Return the [X, Y] coordinate for the center point of the cell that contains the specified text.  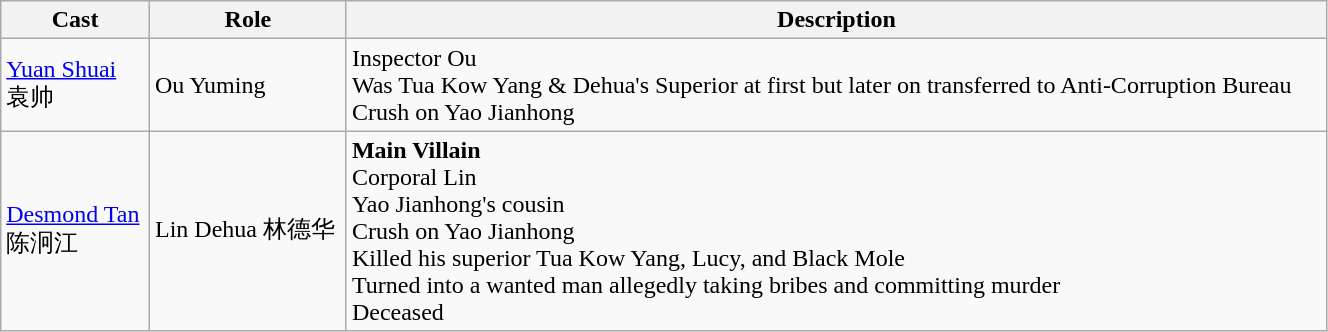
Lin Dehua 林德华 [248, 231]
Cast [76, 20]
Description [836, 20]
Yuan Shuai 袁帅 [76, 85]
Role [248, 20]
Ou Yuming [248, 85]
Inspector Ou Was Tua Kow Yang & Dehua's Superior at first but later on transferred to Anti-Corruption Bureau Crush on Yao Jianhong [836, 85]
Desmond Tan 陈泂江 [76, 231]
